Capture the cell that displays the provided text and extract its (x, y) central coordinate. 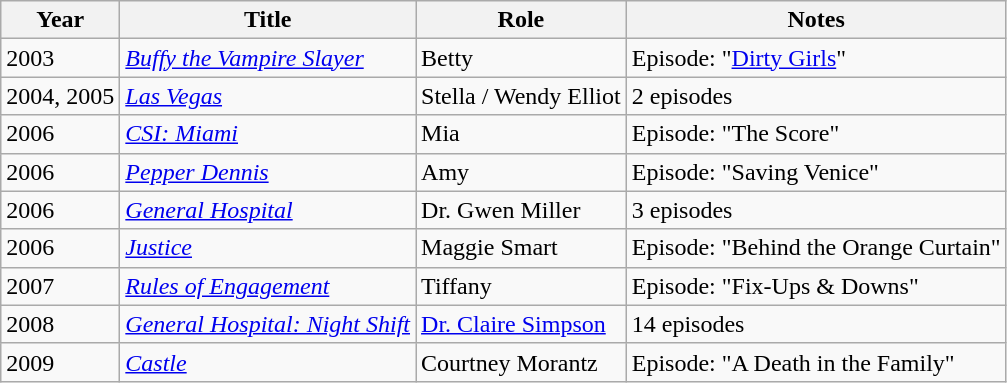
2004, 2005 (60, 96)
Maggie Smart (522, 248)
Episode: "Behind the Orange Curtain" (816, 248)
Rules of Engagement (268, 286)
Episode: "Fix-Ups & Downs" (816, 286)
2007 (60, 286)
CSI: Miami (268, 134)
Title (268, 20)
2008 (60, 324)
Tiffany (522, 286)
14 episodes (816, 324)
Betty (522, 58)
2009 (60, 362)
Dr. Claire Simpson (522, 324)
Las Vegas (268, 96)
Episode: "A Death in the Family" (816, 362)
General Hospital: Night Shift (268, 324)
3 episodes (816, 210)
Episode: "Saving Venice" (816, 172)
Courtney Morantz (522, 362)
General Hospital (268, 210)
2003 (60, 58)
Justice (268, 248)
Buffy the Vampire Slayer (268, 58)
2 episodes (816, 96)
Dr. Gwen Miller (522, 210)
Episode: "The Score" (816, 134)
Notes (816, 20)
Stella / Wendy Elliot (522, 96)
Amy (522, 172)
Role (522, 20)
Year (60, 20)
Castle (268, 362)
Episode: "Dirty Girls" (816, 58)
Pepper Dennis (268, 172)
Mia (522, 134)
